Determine the (X, Y) coordinate at the center of the cell enclosing the given text.  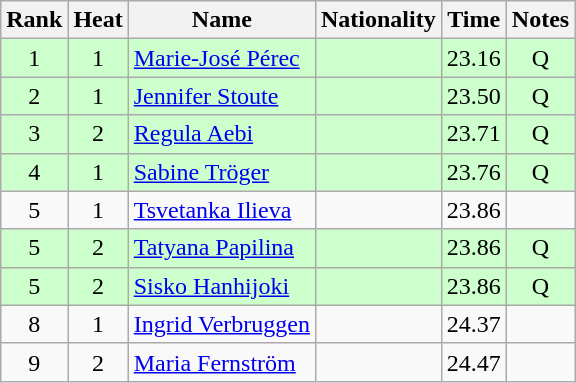
Marie-José Pérec (222, 58)
Notes (540, 20)
24.37 (474, 324)
Sisko Hanhijoki (222, 286)
23.76 (474, 172)
Sabine Tröger (222, 172)
9 (34, 362)
3 (34, 134)
Jennifer Stoute (222, 96)
23.50 (474, 96)
Nationality (378, 20)
Ingrid Verbruggen (222, 324)
Maria Fernström (222, 362)
Name (222, 20)
8 (34, 324)
Time (474, 20)
Heat (98, 20)
Regula Aebi (222, 134)
Tsvetanka Ilieva (222, 210)
Rank (34, 20)
Tatyana Papilina (222, 248)
23.16 (474, 58)
24.47 (474, 362)
23.71 (474, 134)
4 (34, 172)
